Return (x, y) of the center of cell containing provided text 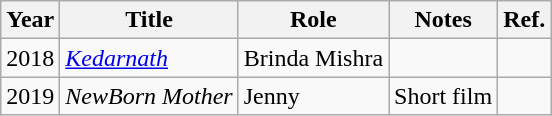
Kedarnath (149, 58)
Brinda Mishra (313, 58)
NewBorn Mother (149, 96)
Role (313, 20)
Year (30, 20)
2019 (30, 96)
2018 (30, 58)
Jenny (313, 96)
Short film (444, 96)
Notes (444, 20)
Ref. (524, 20)
Title (149, 20)
